For the text-containing cell, return its midpoint in [X, Y] coordinate format. 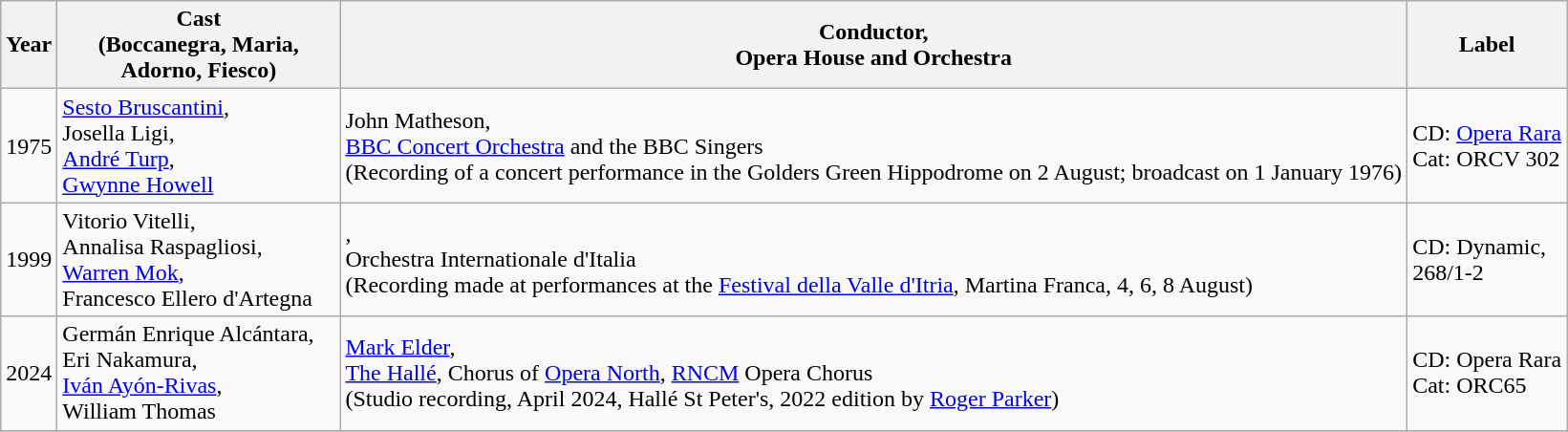
Label [1487, 45]
,Orchestra Internationale d'Italia(Recording made at performances at the Festival della Valle d'Itria, Martina Franca, 4, 6, 8 August) [873, 260]
CD: Opera RaraCat: ORCV 302 [1487, 145]
Mark Elder,The Hallé, Chorus of Opera North, RNCM Opera Chorus(Studio recording, April 2024, Hallé St Peter's, 2022 edition by Roger Parker) [873, 373]
Conductor,Opera House and Orchestra [873, 45]
Germán Enrique Alcántara,Eri Nakamura,Iván Ayón-Rivas,William Thomas [199, 373]
1999 [29, 260]
Sesto Bruscantini,Josella Ligi,André Turp,Gwynne Howell [199, 145]
Year [29, 45]
1975 [29, 145]
Cast(Boccanegra, Maria, Adorno, Fiesco) [199, 45]
CD: Opera RaraCat: ORC65 [1487, 373]
CD: Dynamic,268/1-2 [1487, 260]
2024 [29, 373]
Vitorio Vitelli,Annalisa Raspagliosi,Warren Mok,Francesco Ellero d'Artegna [199, 260]
